Scan for the cell matching the given text and deliver its [x, y] coordinate at center. 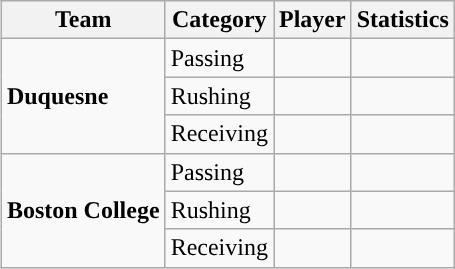
Player [313, 20]
Category [219, 20]
Duquesne [83, 96]
Statistics [402, 20]
Team [83, 20]
Boston College [83, 210]
